From the cell containing the given text, extract its center point as (x, y) coordinate. 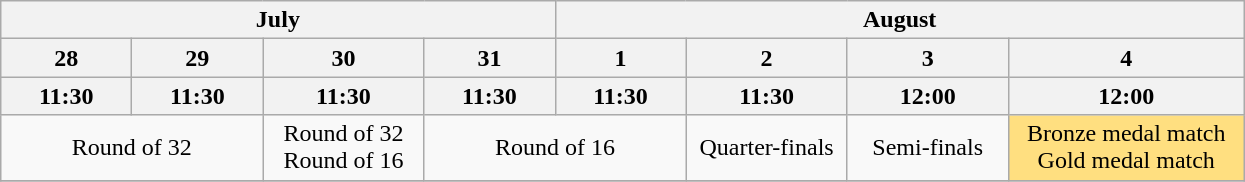
1 (620, 58)
2 (766, 58)
Quarter-finals (766, 148)
Round of 32Round of 16 (344, 148)
Bronze medal matchGold medal match (1126, 148)
Round of 16 (555, 148)
28 (66, 58)
Round of 32 (132, 148)
August (900, 20)
Semi-finals (928, 148)
29 (198, 58)
July (278, 20)
31 (490, 58)
3 (928, 58)
30 (344, 58)
4 (1126, 58)
